Provide the [X, Y] coordinate of the cell's center where the given text is located.  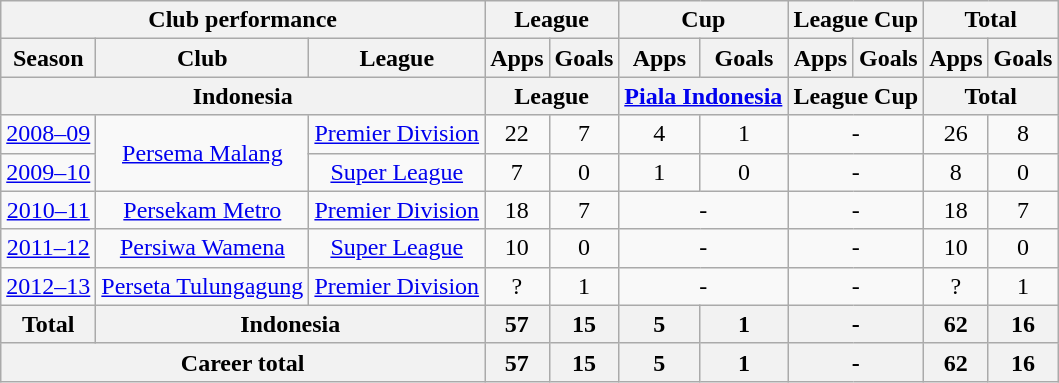
Persekam Metro [202, 210]
Piala Indonesia [704, 96]
22 [517, 134]
2012–13 [48, 286]
4 [660, 134]
Cup [704, 20]
Persiwa Wamena [202, 248]
Club [202, 58]
2010–11 [48, 210]
2011–12 [48, 248]
Perseta Tulungagung [202, 286]
2008–09 [48, 134]
Persema Malang [202, 153]
Season [48, 58]
2009–10 [48, 172]
Career total [243, 362]
26 [956, 134]
Club performance [243, 20]
